Determine the [X, Y] coordinate at the center of the cell enclosing the given text.  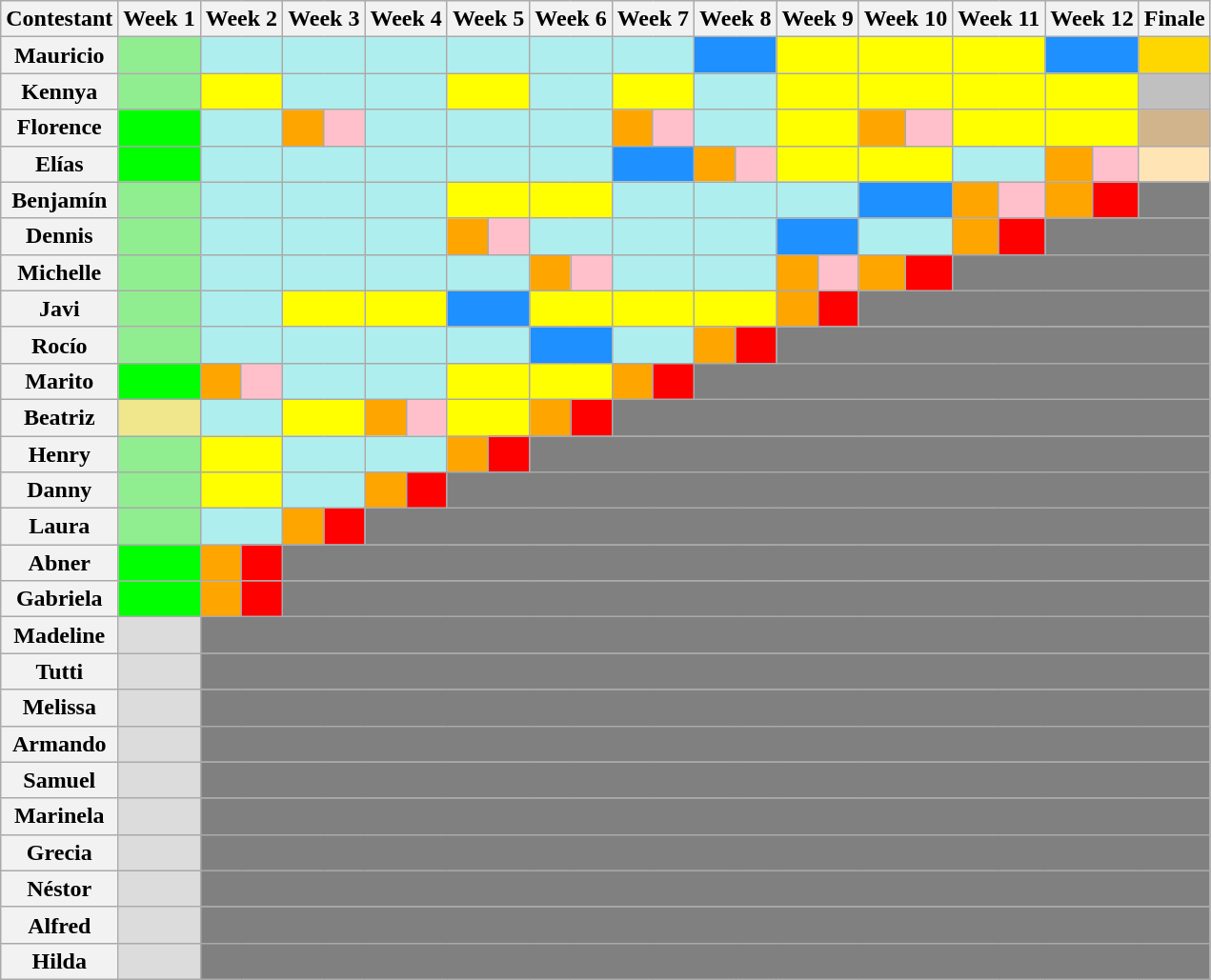
Grecia [59, 852]
Benjamín [59, 200]
Marinela [59, 816]
Melissa [59, 708]
Mauricio [59, 55]
Dennis [59, 236]
Finale [1174, 19]
Néstor [59, 889]
Beatriz [59, 417]
Week 4 [406, 19]
Henry [59, 454]
Michelle [59, 272]
Gabriela [59, 599]
Kennya [59, 91]
Tutti [59, 671]
Week 8 [736, 19]
Abner [59, 563]
Armando [59, 744]
Week 3 [324, 19]
Danny [59, 490]
Week 2 [241, 19]
Week 11 [999, 19]
Marito [59, 381]
Week 6 [571, 19]
Florence [59, 128]
Week 7 [653, 19]
Laura [59, 527]
Samuel [59, 780]
Contestant [59, 19]
Rocío [59, 345]
Alfred [59, 925]
Week 5 [488, 19]
Week 9 [817, 19]
Javi [59, 309]
Hilda [59, 961]
Week 10 [905, 19]
Week 1 [159, 19]
Week 12 [1092, 19]
Madeline [59, 635]
Elías [59, 164]
